Capture the cell that displays the provided text and extract its [x, y] central coordinate. 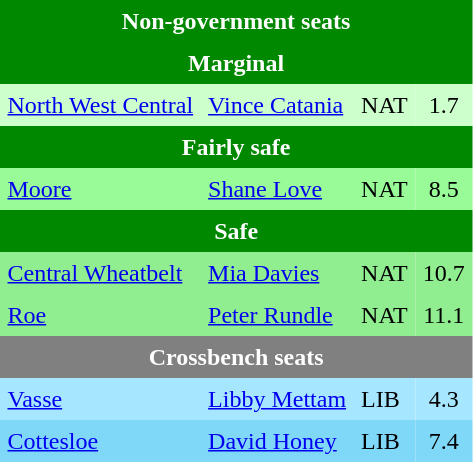
Vince Catania [278, 106]
Non-government seats [236, 22]
LIB [385, 400]
Safe [236, 232]
Crossbench seats [236, 358]
North West Central [100, 106]
Fairly safe [236, 148]
Libby Mettam [278, 400]
10.7 [444, 274]
Roe [100, 316]
Vasse [100, 400]
Central Wheatbelt [100, 274]
4.3 [444, 400]
Mia Davies [278, 274]
8.5 [444, 190]
Moore [100, 190]
Marginal [236, 64]
Peter Rundle [278, 316]
11.1 [444, 316]
Shane Love [278, 190]
1.7 [444, 106]
